Provide the [X, Y] coordinate of the cell's center where the given text is located.  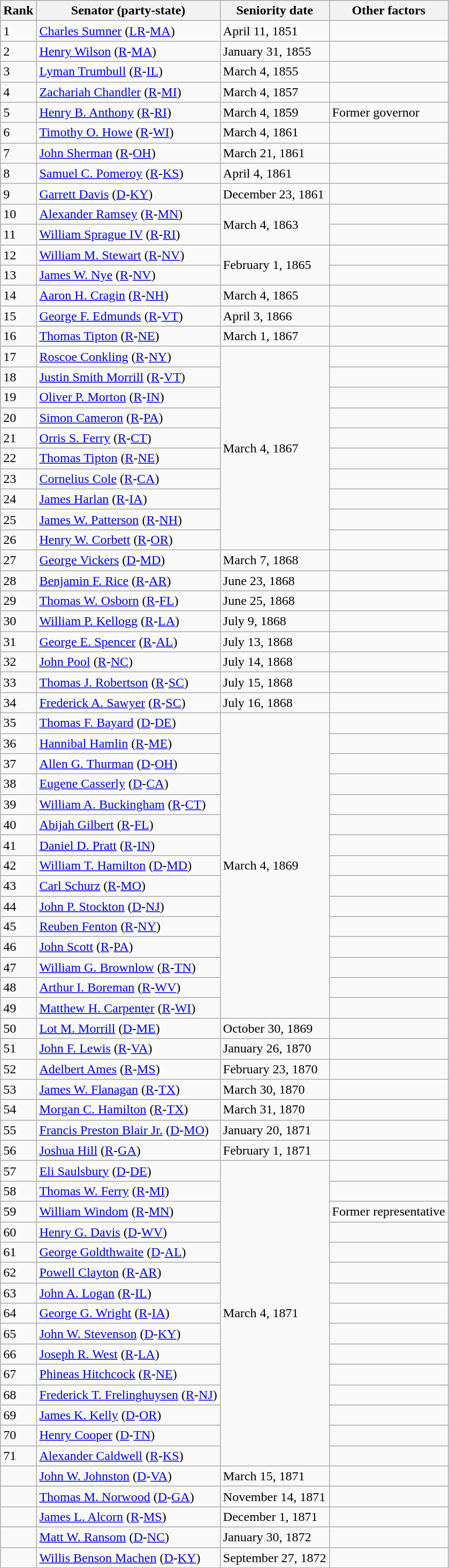
Simon Cameron (R-PA) [128, 418]
George F. Edmunds (R-VT) [128, 316]
March 4, 1871 [275, 1313]
December 23, 1861 [275, 194]
71 [18, 1456]
Seniority date [275, 11]
March 4, 1857 [275, 92]
Eli Saulsbury (D-DE) [128, 1171]
July 9, 1868 [275, 621]
26 [18, 540]
Eugene Casserly (D-CA) [128, 784]
11 [18, 234]
Roscoe Conkling (R-NY) [128, 357]
38 [18, 784]
Aaron H. Cragin (R-NH) [128, 296]
Daniel D. Pratt (R-IN) [128, 845]
10 [18, 214]
Carl Schurz (R-MO) [128, 886]
34 [18, 703]
Abijah Gilbert (R-FL) [128, 825]
Benjamin F. Rice (R-AR) [128, 580]
68 [18, 1395]
59 [18, 1211]
George E. Spencer (R-AL) [128, 642]
July 13, 1868 [275, 642]
5 [18, 112]
70 [18, 1435]
60 [18, 1232]
Matthew H. Carpenter (R-WI) [128, 1008]
29 [18, 601]
George Goldthwaite (D-AL) [128, 1252]
14 [18, 296]
Frederick A. Sawyer (R-SC) [128, 703]
21 [18, 438]
9 [18, 194]
62 [18, 1273]
37 [18, 764]
March 21, 1861 [275, 153]
Rank [18, 11]
October 30, 1869 [275, 1028]
50 [18, 1028]
Reuben Fenton (R-NY) [128, 927]
15 [18, 316]
March 4, 1855 [275, 72]
March 4, 1869 [275, 865]
William T. Hamilton (D-MD) [128, 865]
31 [18, 642]
James K. Kelly (D-OR) [128, 1415]
33 [18, 682]
Henry B. Anthony (R-RI) [128, 112]
February 1, 1865 [275, 265]
65 [18, 1334]
55 [18, 1130]
18 [18, 377]
William Windom (R-MN) [128, 1211]
George Vickers (D-MD) [128, 560]
John P. Stockton (D-NJ) [128, 906]
53 [18, 1089]
Other factors [389, 11]
John W. Johnston (D-VA) [128, 1476]
April 11, 1851 [275, 31]
61 [18, 1252]
James L. Alcorn (R-MS) [128, 1517]
64 [18, 1313]
March 15, 1871 [275, 1476]
Frederick T. Frelinghuysen (R-NJ) [128, 1395]
James Harlan (R-IA) [128, 499]
July 16, 1868 [275, 703]
March 4, 1867 [275, 448]
Senator (party-state) [128, 11]
John Sherman (R-OH) [128, 153]
58 [18, 1191]
3 [18, 72]
John W. Stevenson (D-KY) [128, 1334]
March 4, 1865 [275, 296]
Thomas M. Norwood (D-GA) [128, 1496]
23 [18, 479]
Thomas W. Ferry (R-MI) [128, 1191]
Joshua Hill (R-GA) [128, 1150]
20 [18, 418]
January 26, 1870 [275, 1049]
8 [18, 173]
Charles Sumner (LR-MA) [128, 31]
February 23, 1870 [275, 1069]
Justin Smith Morrill (R-VT) [128, 377]
Thomas F. Bayard (D-DE) [128, 723]
Hannibal Hamlin (R-ME) [128, 743]
39 [18, 804]
19 [18, 397]
48 [18, 988]
William M. Stewart (R-NV) [128, 255]
Adelbert Ames (R-MS) [128, 1069]
63 [18, 1293]
John F. Lewis (R-VA) [128, 1049]
Phineas Hitchcock (R-NE) [128, 1374]
Orris S. Ferry (R-CT) [128, 438]
13 [18, 275]
44 [18, 906]
April 3, 1866 [275, 316]
Thomas J. Robertson (R-SC) [128, 682]
25 [18, 519]
69 [18, 1415]
56 [18, 1150]
32 [18, 662]
Powell Clayton (R-AR) [128, 1273]
March 7, 1868 [275, 560]
47 [18, 967]
Garrett Davis (D-KY) [128, 194]
24 [18, 499]
Morgan C. Hamilton (R-TX) [128, 1110]
Zachariah Chandler (R-MI) [128, 92]
Oliver P. Morton (R-IN) [128, 397]
April 4, 1861 [275, 173]
45 [18, 927]
67 [18, 1374]
Thomas W. Osborn (R-FL) [128, 601]
Alexander Ramsey (R-MN) [128, 214]
16 [18, 336]
James W. Nye (R-NV) [128, 275]
Francis Preston Blair Jr. (D-MO) [128, 1130]
January 30, 1872 [275, 1537]
June 25, 1868 [275, 601]
Henry W. Corbett (R-OR) [128, 540]
4 [18, 92]
Willis Benson Machen (D-KY) [128, 1558]
July 14, 1868 [275, 662]
Henry G. Davis (D-WV) [128, 1232]
Arthur I. Boreman (R-WV) [128, 988]
28 [18, 580]
57 [18, 1171]
December 1, 1871 [275, 1517]
40 [18, 825]
James W. Flanagan (R-TX) [128, 1089]
William A. Buckingham (R-CT) [128, 804]
Cornelius Cole (R-CA) [128, 479]
Timothy O. Howe (R-WI) [128, 133]
1 [18, 31]
Allen G. Thurman (D-OH) [128, 764]
September 27, 1872 [275, 1558]
March 4, 1861 [275, 133]
William P. Kellogg (R-LA) [128, 621]
12 [18, 255]
Former governor [389, 112]
Henry Wilson (R-MA) [128, 51]
March 30, 1870 [275, 1089]
30 [18, 621]
June 23, 1868 [275, 580]
John Scott (R-PA) [128, 947]
January 20, 1871 [275, 1130]
42 [18, 865]
17 [18, 357]
41 [18, 845]
49 [18, 1008]
43 [18, 886]
March 4, 1859 [275, 112]
54 [18, 1110]
7 [18, 153]
William Sprague IV (R-RI) [128, 234]
John A. Logan (R-IL) [128, 1293]
July 15, 1868 [275, 682]
William G. Brownlow (R-TN) [128, 967]
Matt W. Ransom (D-NC) [128, 1537]
James W. Patterson (R-NH) [128, 519]
March 31, 1870 [275, 1110]
27 [18, 560]
February 1, 1871 [275, 1150]
March 1, 1867 [275, 336]
Lot M. Morrill (D-ME) [128, 1028]
George G. Wright (R-IA) [128, 1313]
52 [18, 1069]
January 31, 1855 [275, 51]
Joseph R. West (R-LA) [128, 1354]
66 [18, 1354]
Lyman Trumbull (R-IL) [128, 72]
March 4, 1863 [275, 224]
46 [18, 947]
35 [18, 723]
36 [18, 743]
Samuel C. Pomeroy (R-KS) [128, 173]
Henry Cooper (D-TN) [128, 1435]
6 [18, 133]
Former representative [389, 1211]
Alexander Caldwell (R-KS) [128, 1456]
John Pool (R-NC) [128, 662]
November 14, 1871 [275, 1496]
22 [18, 458]
51 [18, 1049]
2 [18, 51]
